Pinpoint the cell where the given text exists, returning its (X, Y) midpoint coordinate. 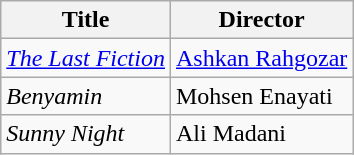
Ali Madani (261, 134)
The Last Fiction (86, 58)
Director (261, 20)
Title (86, 20)
Mohsen Enayati (261, 96)
Sunny Night (86, 134)
Benyamin (86, 96)
Ashkan Rahgozar (261, 58)
